Output the (X, Y) coordinate of the center of the cell containing the given text.  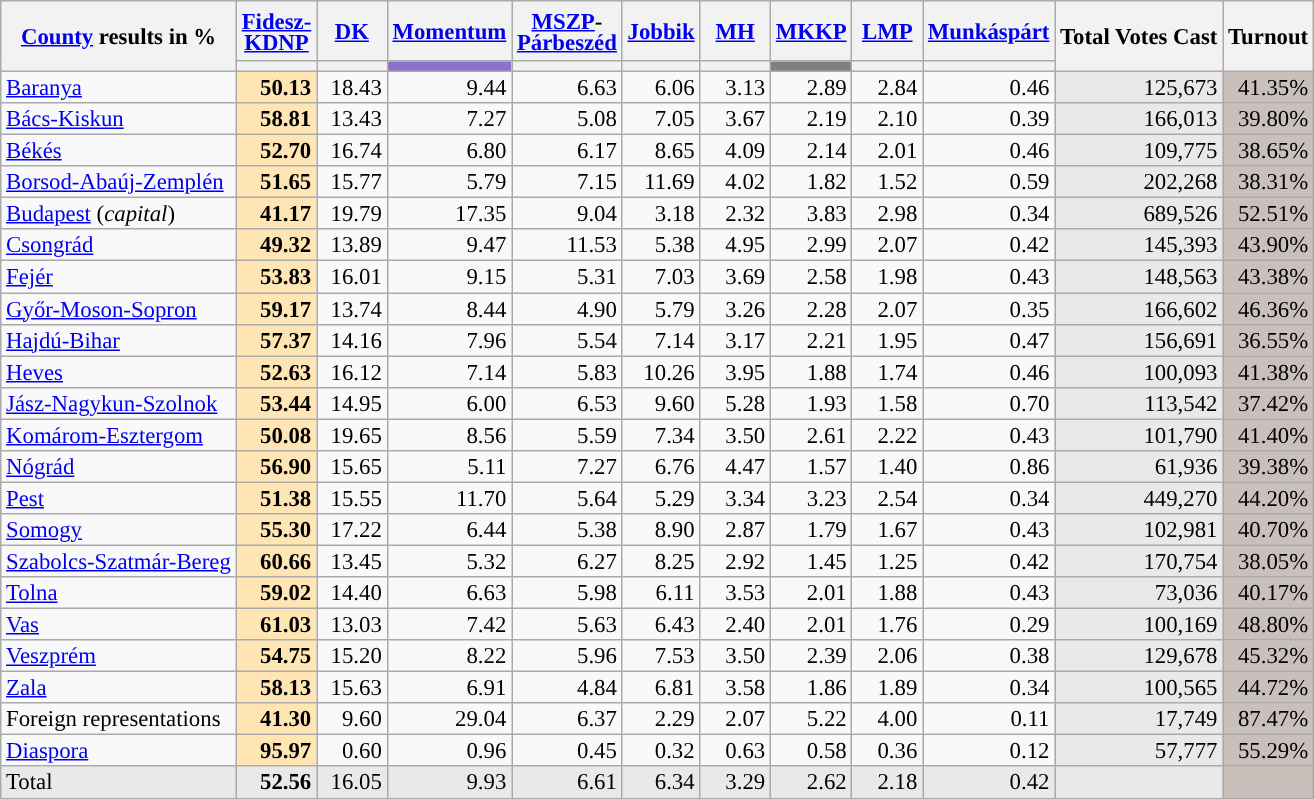
0.39 (989, 119)
17,749 (1139, 719)
3.53 (736, 593)
3.34 (736, 498)
Komárom-Esztergom (119, 435)
6.43 (661, 625)
Szabolcs-Szatmár-Bereg (119, 561)
14.40 (352, 593)
Bács-Kiskun (119, 119)
113,542 (1139, 403)
38.05% (1268, 561)
53.44 (276, 403)
0.63 (736, 751)
44.72% (1268, 688)
0.59 (989, 182)
55.29% (1268, 751)
5.64 (568, 498)
51.65 (276, 182)
0.36 (888, 751)
15.55 (352, 498)
Zala (119, 688)
52.51% (1268, 214)
2.92 (736, 561)
53.83 (276, 277)
Baranya (119, 88)
15.77 (352, 182)
9.47 (449, 246)
0.86 (989, 467)
73,036 (1139, 593)
170,754 (1139, 561)
3.83 (812, 214)
60.66 (276, 561)
0.12 (989, 751)
449,270 (1139, 498)
58.81 (276, 119)
1.58 (888, 403)
3.58 (736, 688)
100,093 (1139, 372)
4.02 (736, 182)
Nógrád (119, 467)
8.22 (449, 656)
0.11 (989, 719)
7.42 (449, 625)
3.13 (736, 88)
Diaspora (119, 751)
MH (736, 31)
7.03 (661, 277)
5.31 (568, 277)
Hajdú-Bihar (119, 340)
57.37 (276, 340)
13.74 (352, 309)
1.93 (812, 403)
41.40% (1268, 435)
Momentum (449, 31)
6.61 (568, 783)
MSZP-Párbeszéd (568, 31)
43.90% (1268, 246)
2.10 (888, 119)
52.56 (276, 783)
202,268 (1139, 182)
689,526 (1139, 214)
166,013 (1139, 119)
6.27 (568, 561)
51.38 (276, 498)
40.70% (1268, 530)
16.01 (352, 277)
52.70 (276, 151)
10.26 (661, 372)
Pest (119, 498)
2.89 (812, 88)
50.13 (276, 88)
0.35 (989, 309)
2.28 (812, 309)
39.38% (1268, 467)
0.70 (989, 403)
15.20 (352, 656)
41.38% (1268, 372)
Budapest (capital) (119, 214)
6.34 (661, 783)
15.63 (352, 688)
8.25 (661, 561)
1.79 (812, 530)
0.29 (989, 625)
5.32 (449, 561)
Borsod-Abaúj-Zemplén (119, 182)
Total Votes Cast (1139, 36)
14.16 (352, 340)
0.96 (449, 751)
2.22 (888, 435)
2.54 (888, 498)
14.95 (352, 403)
4.95 (736, 246)
16.12 (352, 372)
36.55% (1268, 340)
6.37 (568, 719)
58.13 (276, 688)
17.35 (449, 214)
0.60 (352, 751)
37.42% (1268, 403)
Csongrád (119, 246)
13.45 (352, 561)
2.40 (736, 625)
55.30 (276, 530)
0.45 (568, 751)
11.70 (449, 498)
7.05 (661, 119)
52.63 (276, 372)
Total (119, 783)
Fidesz-KDNP (276, 31)
Somogy (119, 530)
44.20% (1268, 498)
Fejér (119, 277)
145,393 (1139, 246)
Vas (119, 625)
0.58 (812, 751)
Foreign representations (119, 719)
3.26 (736, 309)
19.79 (352, 214)
8.90 (661, 530)
109,775 (1139, 151)
8.65 (661, 151)
1.40 (888, 467)
46.36% (1268, 309)
1.89 (888, 688)
15.65 (352, 467)
2.29 (661, 719)
54.75 (276, 656)
1.67 (888, 530)
56.90 (276, 467)
3.17 (736, 340)
48.80% (1268, 625)
2.61 (812, 435)
4.09 (736, 151)
87.47% (1268, 719)
1.74 (888, 372)
County results in % (119, 36)
38.31% (1268, 182)
43.38% (1268, 277)
1.25 (888, 561)
Jobbik (661, 31)
9.04 (568, 214)
Békés (119, 151)
5.29 (661, 498)
3.23 (812, 498)
0.47 (989, 340)
1.45 (812, 561)
Munkáspárt (989, 31)
7.34 (661, 435)
Heves (119, 372)
2.62 (812, 783)
6.00 (449, 403)
1.76 (888, 625)
125,673 (1139, 88)
5.54 (568, 340)
6.76 (661, 467)
3.29 (736, 783)
9.93 (449, 783)
2.87 (736, 530)
LMP (888, 31)
1.82 (812, 182)
148,563 (1139, 277)
19.65 (352, 435)
11.53 (568, 246)
95.97 (276, 751)
18.43 (352, 88)
39.80% (1268, 119)
6.06 (661, 88)
DK (352, 31)
6.53 (568, 403)
4.90 (568, 309)
2.84 (888, 88)
59.17 (276, 309)
2.18 (888, 783)
2.06 (888, 656)
5.11 (449, 467)
41.35% (1268, 88)
3.95 (736, 372)
8.44 (449, 309)
6.91 (449, 688)
100,169 (1139, 625)
41.30 (276, 719)
41.17 (276, 214)
166,602 (1139, 309)
50.08 (276, 435)
61.03 (276, 625)
2.19 (812, 119)
61,936 (1139, 467)
8.56 (449, 435)
2.14 (812, 151)
29.04 (449, 719)
40.17% (1268, 593)
59.02 (276, 593)
6.11 (661, 593)
45.32% (1268, 656)
17.22 (352, 530)
6.80 (449, 151)
9.44 (449, 88)
1.98 (888, 277)
2.32 (736, 214)
13.89 (352, 246)
6.17 (568, 151)
5.63 (568, 625)
5.08 (568, 119)
Tolna (119, 593)
9.15 (449, 277)
Turnout (1268, 36)
7.96 (449, 340)
2.98 (888, 214)
4.84 (568, 688)
100,565 (1139, 688)
16.05 (352, 783)
4.47 (736, 467)
129,678 (1139, 656)
6.81 (661, 688)
102,981 (1139, 530)
1.86 (812, 688)
5.22 (812, 719)
5.83 (568, 372)
Győr-Moson-Sopron (119, 309)
MKKP (812, 31)
3.69 (736, 277)
11.69 (661, 182)
13.03 (352, 625)
1.95 (888, 340)
5.98 (568, 593)
3.67 (736, 119)
57,777 (1139, 751)
13.43 (352, 119)
101,790 (1139, 435)
1.57 (812, 467)
Jász-Nagykun-Szolnok (119, 403)
4.00 (888, 719)
156,691 (1139, 340)
1.52 (888, 182)
3.18 (661, 214)
2.21 (812, 340)
16.74 (352, 151)
5.59 (568, 435)
2.58 (812, 277)
0.38 (989, 656)
5.96 (568, 656)
Veszprém (119, 656)
6.44 (449, 530)
0.32 (661, 751)
38.65% (1268, 151)
49.32 (276, 246)
7.53 (661, 656)
5.28 (736, 403)
7.15 (568, 182)
2.99 (812, 246)
2.39 (812, 656)
